Detect which cell encompasses the target text, then output its (X, Y) center coordinate. 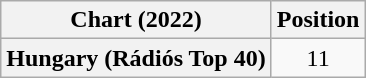
Chart (2022) (136, 20)
Hungary (Rádiós Top 40) (136, 58)
11 (318, 58)
Position (318, 20)
